Extract the [x, y] coordinate from the center of the cell holding the provided text.  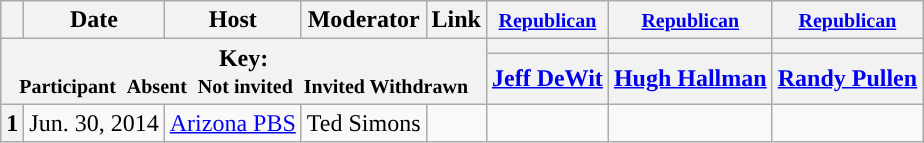
Arizona PBS [232, 123]
Date [94, 20]
Jun. 30, 2014 [94, 123]
Moderator [364, 20]
Jeff DeWit [547, 78]
Key: Participant Absent Not invited Invited Withdrawn [244, 72]
Link [456, 20]
Randy Pullen [847, 78]
Ted Simons [364, 123]
Host [232, 20]
Hugh Hallman [690, 78]
1 [12, 123]
